Pinpoint the cell where the given text exists, returning its (x, y) midpoint coordinate. 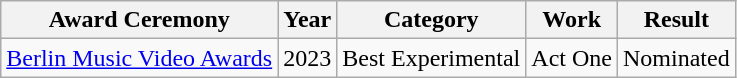
Award Ceremony (140, 20)
Result (677, 20)
Act One (572, 58)
Category (432, 20)
2023 (308, 58)
Work (572, 20)
Nominated (677, 58)
Best Experimental (432, 58)
Year (308, 20)
Berlin Music Video Awards (140, 58)
